Identify which cell holds the provided text, then report its (X, Y) central coordinate. 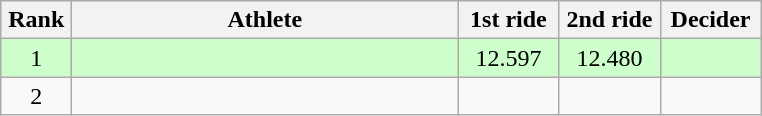
1st ride (508, 20)
Rank (36, 20)
1 (36, 58)
12.480 (610, 58)
2 (36, 96)
Decider (710, 20)
12.597 (508, 58)
Athlete (265, 20)
2nd ride (610, 20)
